Provide the [x, y] coordinate of the cell's center where the given text is located.  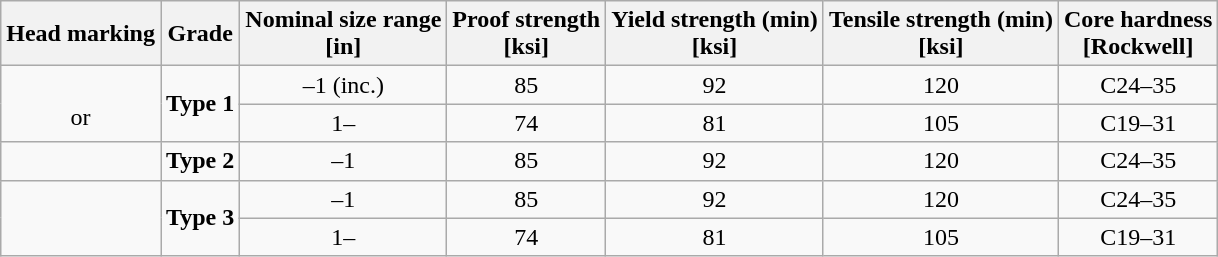
Type 2 [200, 161]
Type 1 [200, 104]
Type 3 [200, 218]
Head marking [81, 34]
Tensile strength (min)[ksi] [940, 34]
–1 (inc.) [344, 85]
Grade [200, 34]
Core hardness[Rockwell] [1138, 34]
Proof strength[ksi] [526, 34]
or [81, 104]
Nominal size range[in] [344, 34]
Yield strength (min)[ksi] [715, 34]
